Capture the cell that displays the provided text and extract its (X, Y) central coordinate. 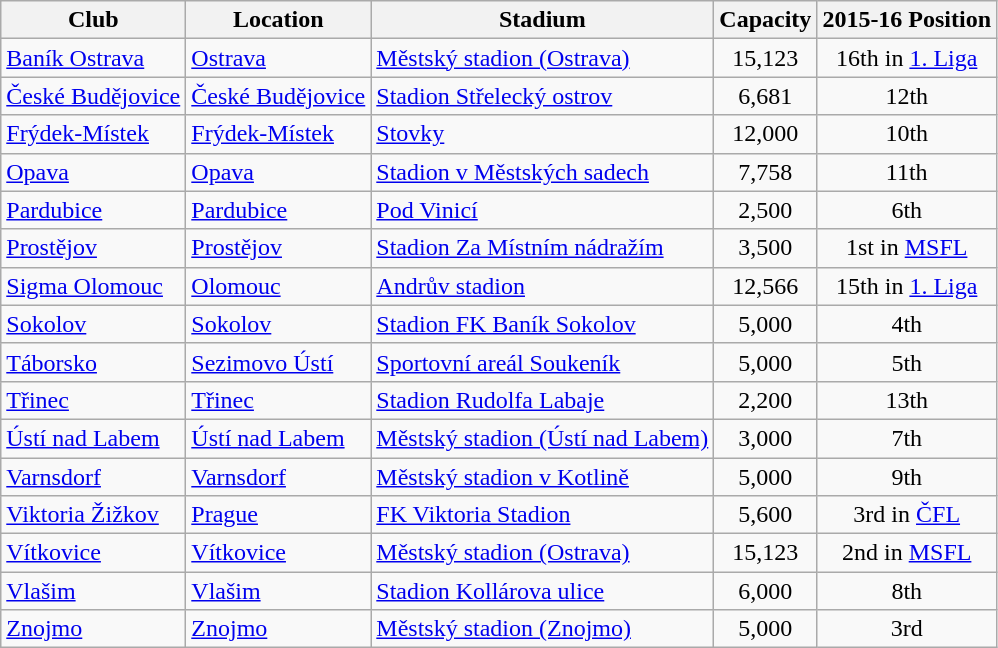
15th in 1. Liga (907, 286)
12,000 (766, 134)
1st in MSFL (907, 248)
11th (907, 172)
3,000 (766, 438)
Sigma Olomouc (94, 286)
Andrův stadion (542, 286)
4th (907, 324)
2nd in MSFL (907, 553)
Městský stadion v Kotlině (542, 477)
12,566 (766, 286)
2,500 (766, 210)
Olomouc (278, 286)
Viktoria Žižkov (94, 515)
8th (907, 591)
3rd in ČFL (907, 515)
6th (907, 210)
Městský stadion (Znojmo) (542, 629)
Stadion FK Baník Sokolov (542, 324)
Stadion v Městských sadech (542, 172)
FK Viktoria Stadion (542, 515)
9th (907, 477)
2015-16 Position (907, 20)
Městský stadion (Ústí nad Labem) (542, 438)
7th (907, 438)
Stadion Rudolfa Labaje (542, 400)
13th (907, 400)
Stadium (542, 20)
Sezimovo Ústí (278, 362)
Location (278, 20)
3rd (907, 629)
Pod Vinicí (542, 210)
Sportovní areál Soukeník (542, 362)
Baník Ostrava (94, 58)
Stadion Za Místním nádražím (542, 248)
6,000 (766, 591)
Táborsko (94, 362)
12th (907, 96)
Stadion Střelecký ostrov (542, 96)
5th (907, 362)
7,758 (766, 172)
16th in 1. Liga (907, 58)
Ostrava (278, 58)
10th (907, 134)
5,600 (766, 515)
Club (94, 20)
3,500 (766, 248)
Prague (278, 515)
Stovky (542, 134)
2,200 (766, 400)
Capacity (766, 20)
Stadion Kollárova ulice (542, 591)
6,681 (766, 96)
